From the cell containing the given text, extract its center point as [x, y] coordinate. 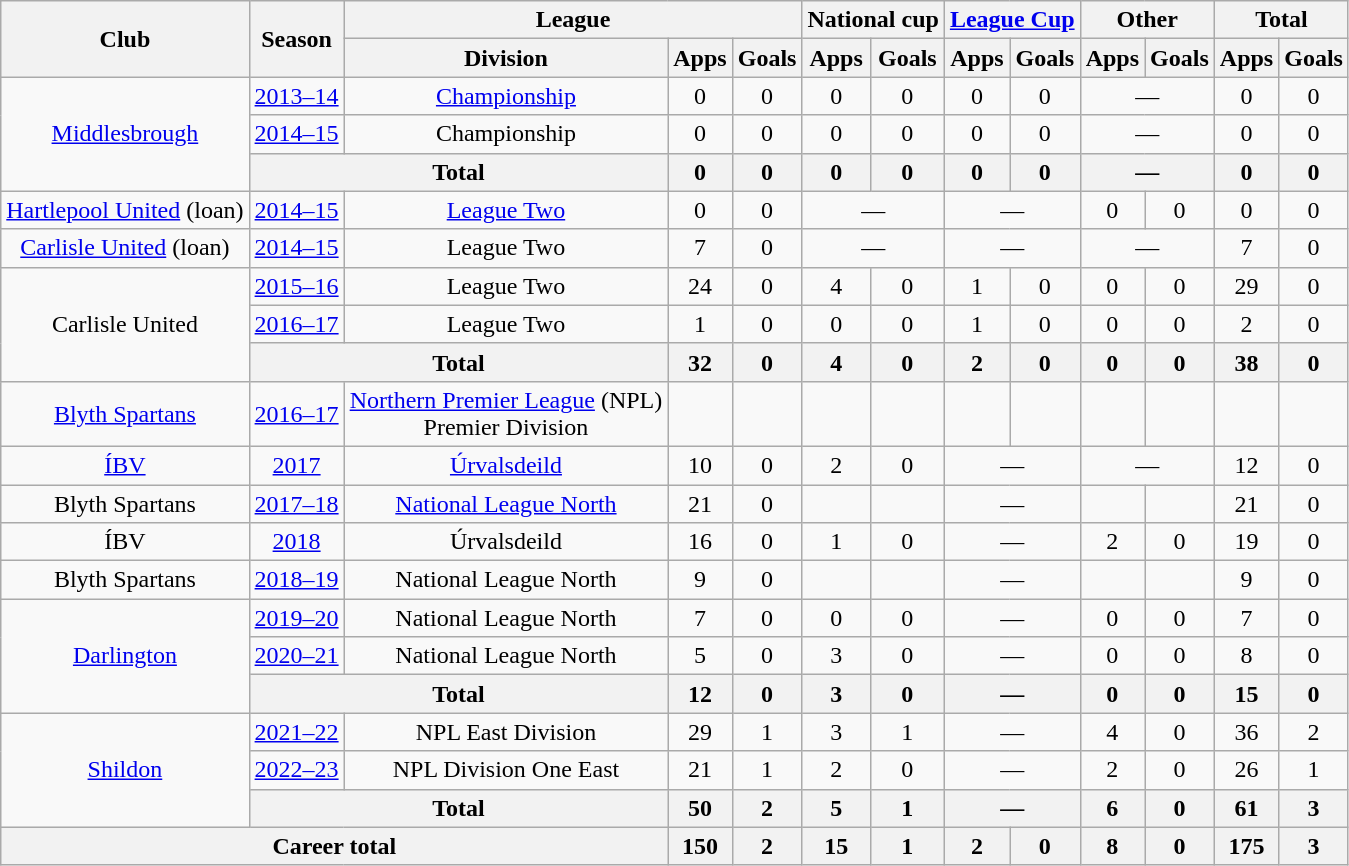
2019–20 [296, 618]
10 [700, 465]
2018 [296, 542]
32 [700, 362]
2020–21 [296, 656]
24 [700, 286]
Division [506, 58]
2021–22 [296, 732]
Hartlepool United (loan) [125, 210]
61 [1246, 808]
Northern Premier League (NPL)Premier Division [506, 414]
Middlesbrough [125, 134]
2015–16 [296, 286]
Season [296, 39]
Carlisle United [125, 324]
26 [1246, 770]
Career total [334, 846]
38 [1246, 362]
175 [1246, 846]
Club [125, 39]
2017–18 [296, 503]
2018–19 [296, 580]
NPL Division One East [506, 770]
Carlisle United (loan) [125, 248]
50 [700, 808]
Darlington [125, 656]
2017 [296, 465]
2022–23 [296, 770]
League [573, 20]
150 [700, 846]
2013–14 [296, 96]
19 [1246, 542]
National cup [873, 20]
League Cup [1012, 20]
16 [700, 542]
Shildon [125, 770]
Other [1147, 20]
6 [1112, 808]
NPL East Division [506, 732]
36 [1246, 732]
